Pinpoint the cell where the given text exists, returning its [x, y] midpoint coordinate. 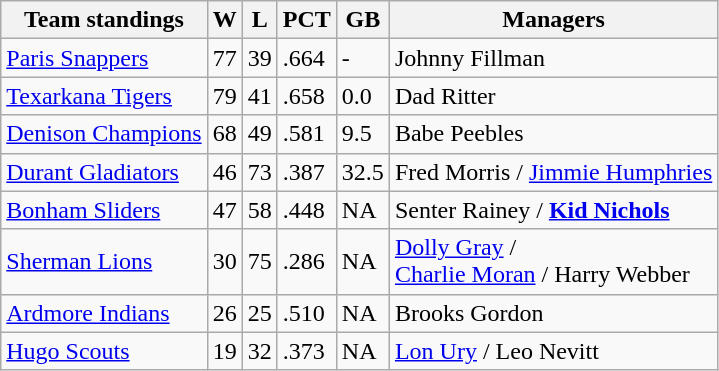
PCT [306, 20]
.581 [306, 134]
L [260, 20]
Team standings [104, 20]
Paris Snappers [104, 58]
0.0 [362, 96]
Lon Ury / Leo Nevitt [553, 351]
Johnny Fillman [553, 58]
75 [260, 262]
68 [224, 134]
Dad Ritter [553, 96]
.286 [306, 262]
73 [260, 172]
32 [260, 351]
W [224, 20]
Brooks Gordon [553, 313]
Managers [553, 20]
.664 [306, 58]
Durant Gladiators [104, 172]
Bonham Sliders [104, 210]
9.5 [362, 134]
Denison Champions [104, 134]
Dolly Gray / Charlie Moran / Harry Webber [553, 262]
39 [260, 58]
25 [260, 313]
Hugo Scouts [104, 351]
49 [260, 134]
Babe Peebles [553, 134]
32.5 [362, 172]
47 [224, 210]
GB [362, 20]
Ardmore Indians [104, 313]
19 [224, 351]
Senter Rainey / Kid Nichols [553, 210]
41 [260, 96]
Fred Morris / Jimmie Humphries [553, 172]
77 [224, 58]
79 [224, 96]
.373 [306, 351]
26 [224, 313]
.658 [306, 96]
Texarkana Tigers [104, 96]
Sherman Lions [104, 262]
46 [224, 172]
.387 [306, 172]
.510 [306, 313]
30 [224, 262]
.448 [306, 210]
58 [260, 210]
- [362, 58]
